Find where the given text appears and provide that cell's center as (x, y) coordinate. 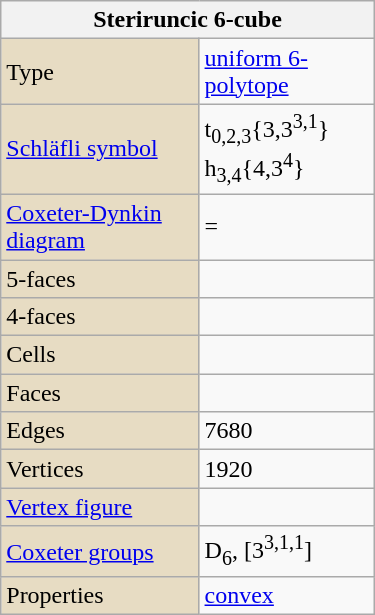
Properties (100, 596)
= (286, 226)
5-faces (100, 279)
Edges (100, 431)
Faces (100, 393)
Vertices (100, 469)
uniform 6-polytope (286, 72)
t0,2,3{3,33,1}h3,4{4,34} (286, 150)
Steriruncic 6-cube (188, 20)
Type (100, 72)
Cells (100, 355)
1920 (286, 469)
7680 (286, 431)
Schläfli symbol (100, 150)
convex (286, 596)
Vertex figure (100, 507)
Coxeter-Dynkin diagram (100, 226)
D6, [33,1,1] (286, 552)
4-faces (100, 317)
Coxeter groups (100, 552)
